For the text-containing cell, return its midpoint in [X, Y] coordinate format. 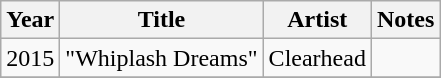
2015 [30, 58]
Artist [317, 20]
Year [30, 20]
Title [162, 20]
Notes [405, 20]
"Whiplash Dreams" [162, 58]
Clearhead [317, 58]
